Scan for the cell matching the given text and deliver its [x, y] coordinate at center. 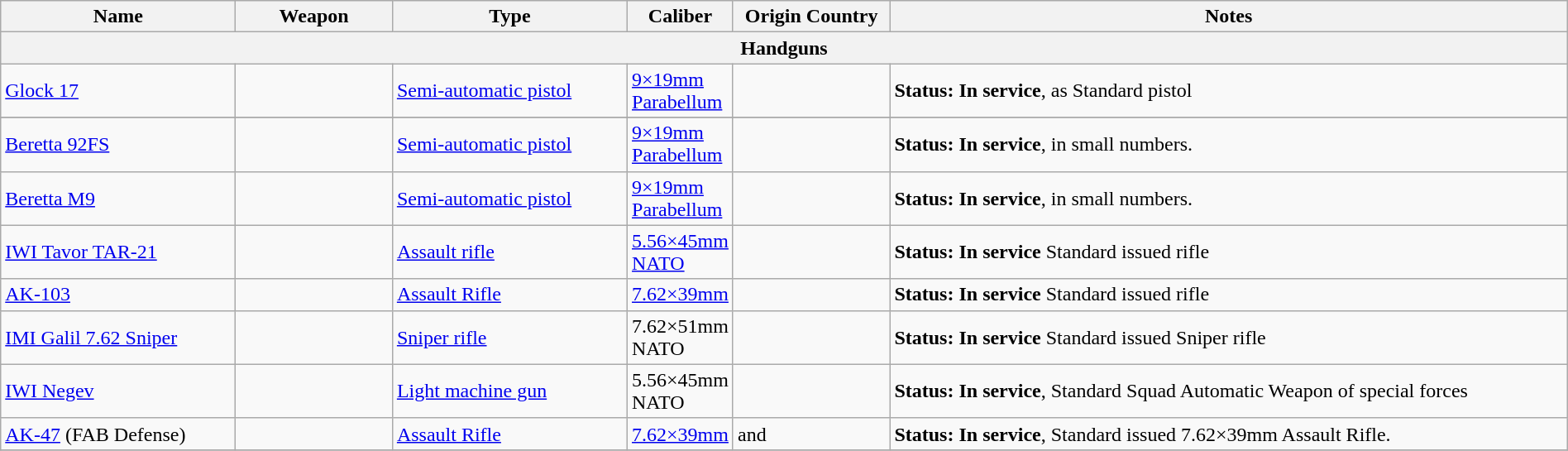
Beretta 92FS [118, 144]
Status: In service, as Standard pistol [1229, 91]
Status: In service, Standard issued 7.62×39mm Assault Rifle. [1229, 434]
Origin Country [810, 17]
7.62×51mm NATO [681, 338]
Sniper rifle [509, 338]
Status: In service, Standard Squad Automatic Weapon of special forces [1229, 391]
Beretta M9 [118, 199]
IMI Galil 7.62 Sniper [118, 338]
Assault rifle [509, 252]
IWI Tavor TAR-21 [118, 252]
Type [509, 17]
IWI Negev [118, 391]
Light machine gun [509, 391]
Glock 17 [118, 91]
Status: In service Standard issued Sniper rifle [1229, 338]
Name [118, 17]
AK-103 [118, 295]
Weapon [314, 17]
AK-47 (FAB Defense) [118, 434]
Notes [1229, 17]
Handguns [784, 48]
and [810, 434]
Caliber [681, 17]
